Provide the [x, y] coordinate of the cell's center where the given text is located.  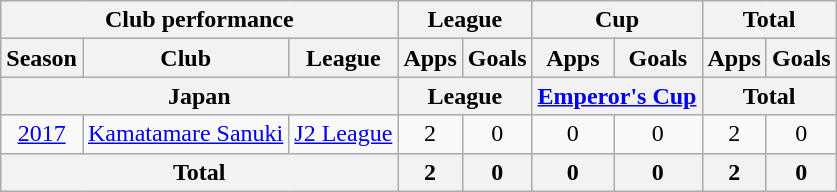
J2 League [344, 134]
Japan [200, 96]
Emperor's Cup [617, 96]
Club [185, 58]
Kamatamare Sanuki [185, 134]
Season [42, 58]
Cup [617, 20]
2017 [42, 134]
Club performance [200, 20]
